Determine the [x, y] coordinate at the center of the cell enclosing the given text.  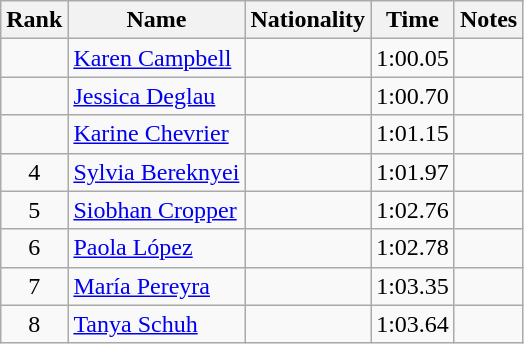
4 [34, 172]
Sylvia Bereknyei [156, 172]
6 [34, 248]
1:00.05 [413, 58]
1:02.76 [413, 210]
1:01.97 [413, 172]
Rank [34, 20]
Name [156, 20]
Nationality [308, 20]
Tanya Schuh [156, 324]
5 [34, 210]
Jessica Deglau [156, 96]
1:03.64 [413, 324]
Karine Chevrier [156, 134]
Karen Campbell [156, 58]
1:03.35 [413, 286]
7 [34, 286]
María Pereyra [156, 286]
Siobhan Cropper [156, 210]
8 [34, 324]
1:00.70 [413, 96]
Time [413, 20]
Paola López [156, 248]
Notes [488, 20]
1:01.15 [413, 134]
1:02.78 [413, 248]
